Output the (X, Y) coordinate of the center of the cell containing the given text.  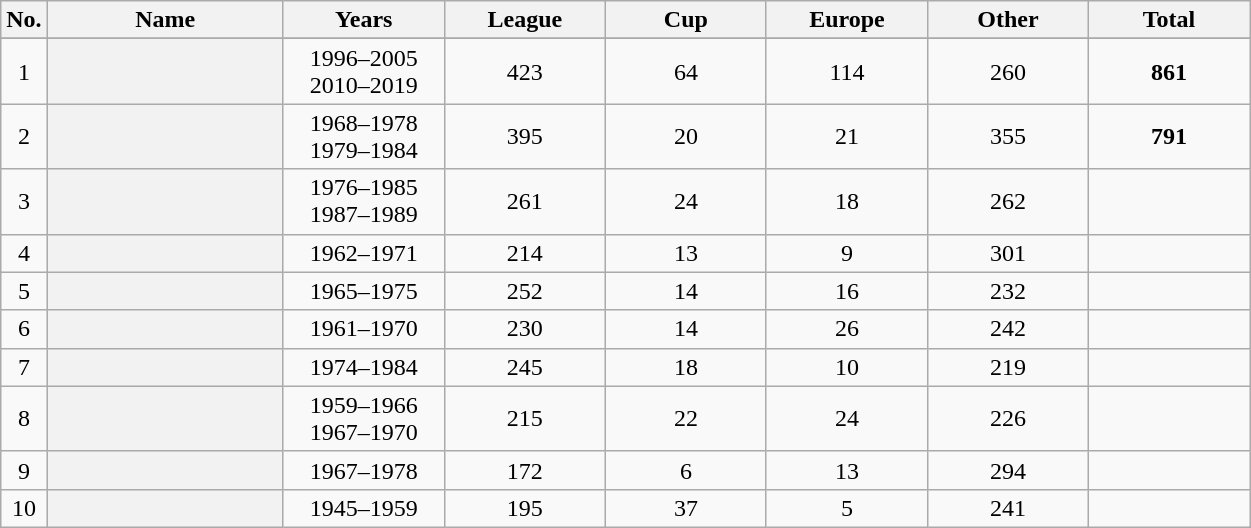
16 (846, 291)
260 (1008, 72)
3 (24, 202)
195 (524, 508)
241 (1008, 508)
20 (686, 136)
Cup (686, 20)
172 (524, 470)
1996–20052010–2019 (364, 72)
1 (24, 72)
219 (1008, 367)
791 (1170, 136)
294 (1008, 470)
Total (1170, 20)
301 (1008, 253)
230 (524, 329)
8 (24, 418)
245 (524, 367)
262 (1008, 202)
1976–19851987–1989 (364, 202)
Europe (846, 20)
37 (686, 508)
1945–1959 (364, 508)
26 (846, 329)
64 (686, 72)
395 (524, 136)
1968–19781979–1984 (364, 136)
22 (686, 418)
1962–1971 (364, 253)
Other (1008, 20)
1967–1978 (364, 470)
242 (1008, 329)
7 (24, 367)
Years (364, 20)
League (524, 20)
114 (846, 72)
226 (1008, 418)
4 (24, 253)
423 (524, 72)
No. (24, 20)
261 (524, 202)
1959–19661967–1970 (364, 418)
1961–1970 (364, 329)
2 (24, 136)
215 (524, 418)
1965–1975 (364, 291)
232 (1008, 291)
355 (1008, 136)
861 (1170, 72)
Name (165, 20)
1974–1984 (364, 367)
21 (846, 136)
214 (524, 253)
252 (524, 291)
